Return [X, Y] of the center of cell containing provided text 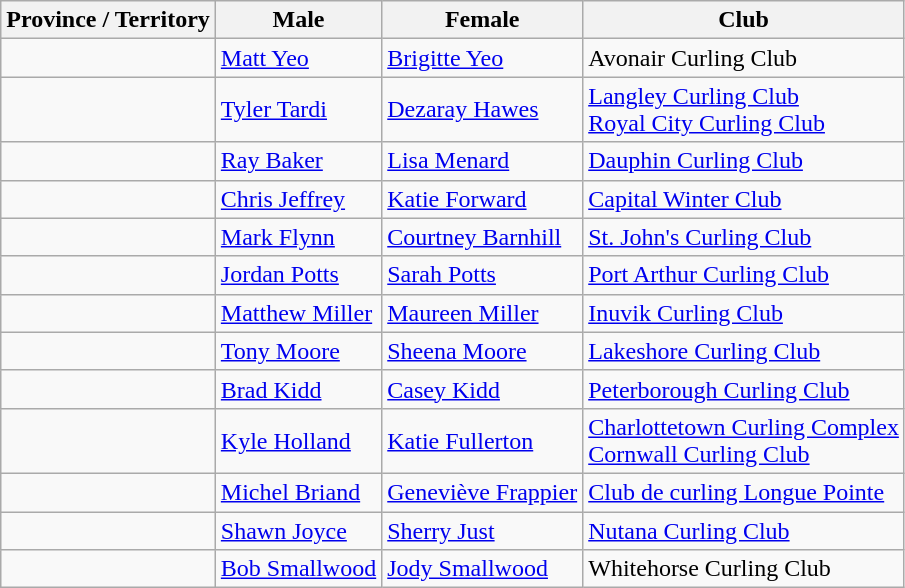
Katie Forward [482, 199]
Brad Kidd [298, 389]
Courtney Barnhill [482, 237]
St. John's Curling Club [744, 237]
Club de curling Longue Pointe [744, 492]
Club [744, 20]
Geneviève Frappier [482, 492]
Nutana Curling Club [744, 531]
Dauphin Curling Club [744, 161]
Matthew Miller [298, 313]
Tony Moore [298, 351]
Peterborough Curling Club [744, 389]
Brigitte Yeo [482, 58]
Kyle Holland [298, 440]
Bob Smallwood [298, 569]
Inuvik Curling Club [744, 313]
Whitehorse Curling Club [744, 569]
Jordan Potts [298, 275]
Lisa Menard [482, 161]
Capital Winter Club [744, 199]
Port Arthur Curling Club [744, 275]
Male [298, 20]
Chris Jeffrey [298, 199]
Michel Briand [298, 492]
Dezaray Hawes [482, 110]
Charlottetown Curling ComplexCornwall Curling Club [744, 440]
Katie Fullerton [482, 440]
Avonair Curling Club [744, 58]
Sherry Just [482, 531]
Langley Curling Club Royal City Curling Club [744, 110]
Tyler Tardi [298, 110]
Mark Flynn [298, 237]
Jody Smallwood [482, 569]
Ray Baker [298, 161]
Lakeshore Curling Club [744, 351]
Matt Yeo [298, 58]
Shawn Joyce [298, 531]
Sheena Moore [482, 351]
Maureen Miller [482, 313]
Female [482, 20]
Casey Kidd [482, 389]
Province / Territory [108, 20]
Sarah Potts [482, 275]
